Output the (x, y) coordinate of the center of the cell containing the given text.  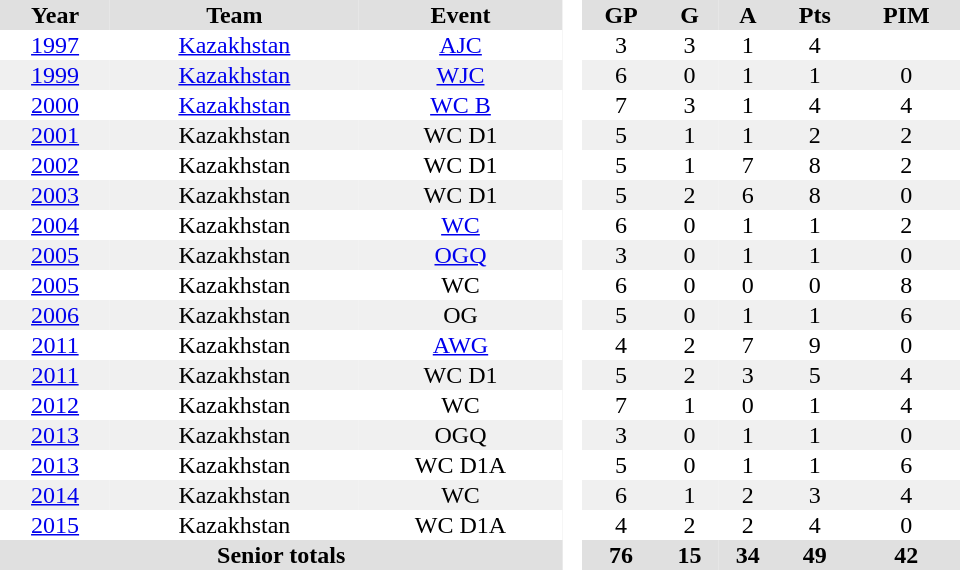
Team (234, 15)
2012 (55, 405)
2002 (55, 165)
OG (461, 315)
2003 (55, 195)
2000 (55, 105)
2006 (55, 315)
GP (621, 15)
Event (461, 15)
PIM (906, 15)
G (689, 15)
76 (621, 555)
1999 (55, 75)
2015 (55, 525)
15 (689, 555)
Year (55, 15)
2004 (55, 225)
WJC (461, 75)
2001 (55, 135)
49 (815, 555)
Senior totals (281, 555)
AJC (461, 45)
34 (748, 555)
AWG (461, 345)
1997 (55, 45)
9 (815, 345)
WC B (461, 105)
A (748, 15)
Pts (815, 15)
42 (906, 555)
2014 (55, 495)
